Return the [x, y] coordinate for the center point of the cell that contains the specified text.  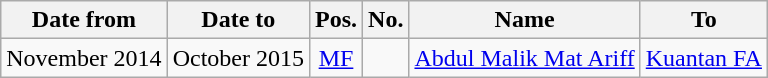
Name [524, 20]
Abdul Malik Mat Ariff [524, 58]
No. [386, 20]
Date from [84, 20]
Pos. [336, 20]
MF [336, 58]
November 2014 [84, 58]
Kuantan FA [704, 58]
Date to [238, 20]
October 2015 [238, 58]
To [704, 20]
